Scan for the cell matching the given text and deliver its (X, Y) coordinate at center. 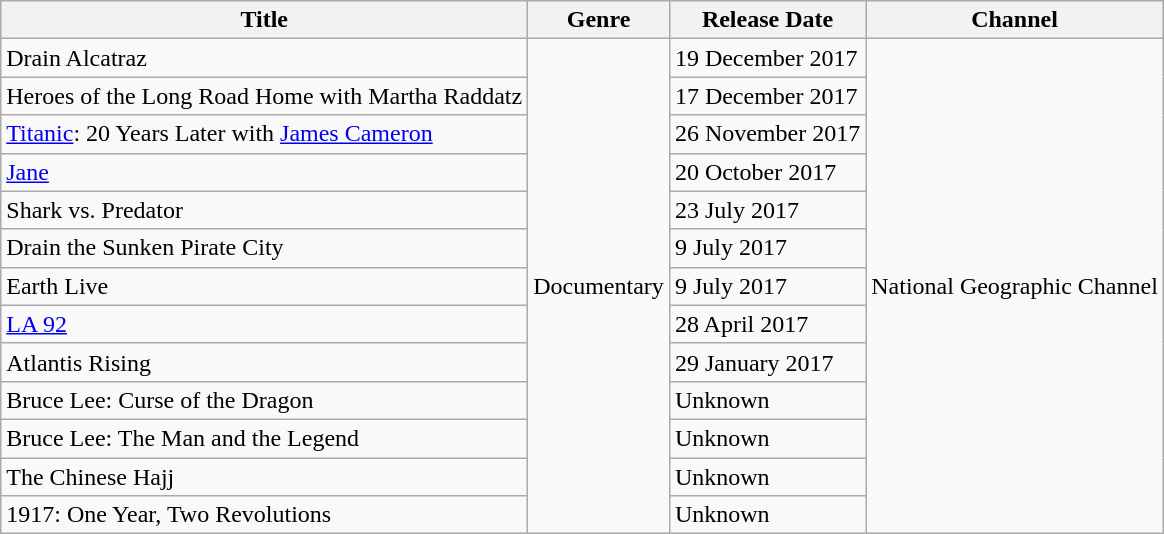
20 October 2017 (767, 172)
29 January 2017 (767, 362)
Earth Live (264, 286)
28 April 2017 (767, 324)
19 December 2017 (767, 58)
Titanic: 20 Years Later with James Cameron (264, 134)
Drain the Sunken Pirate City (264, 248)
National Geographic Channel (1015, 286)
Channel (1015, 20)
Release Date (767, 20)
Bruce Lee: Curse of the Dragon (264, 400)
Title (264, 20)
17 December 2017 (767, 96)
Genre (599, 20)
Bruce Lee: The Man and the Legend (264, 438)
1917: One Year, Two Revolutions (264, 515)
Shark vs. Predator (264, 210)
Jane (264, 172)
Drain Alcatraz (264, 58)
Heroes of the Long Road Home with Martha Raddatz (264, 96)
The Chinese Hajj (264, 477)
26 November 2017 (767, 134)
Atlantis Rising (264, 362)
Documentary (599, 286)
23 July 2017 (767, 210)
LA 92 (264, 324)
